Pinpoint the cell where the given text exists, returning its (x, y) midpoint coordinate. 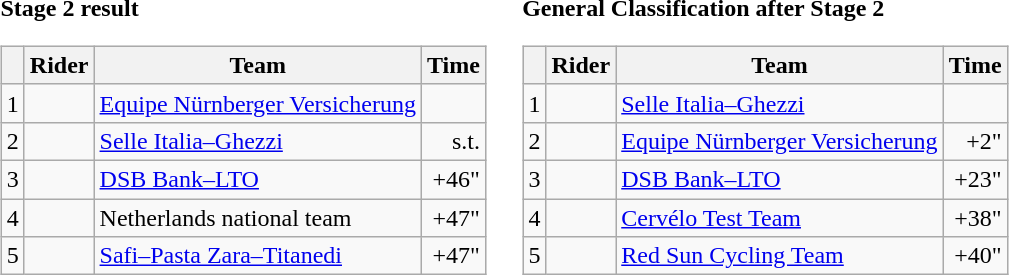
+46" (453, 179)
Safi–Pasta Zara–Titanedi (258, 256)
+40" (975, 256)
+38" (975, 217)
Red Sun Cycling Team (780, 256)
s.t. (453, 141)
Netherlands national team (258, 217)
+2" (975, 141)
+23" (975, 179)
Cervélo Test Team (780, 217)
